Pinpoint the cell where the given text exists, returning its [x, y] midpoint coordinate. 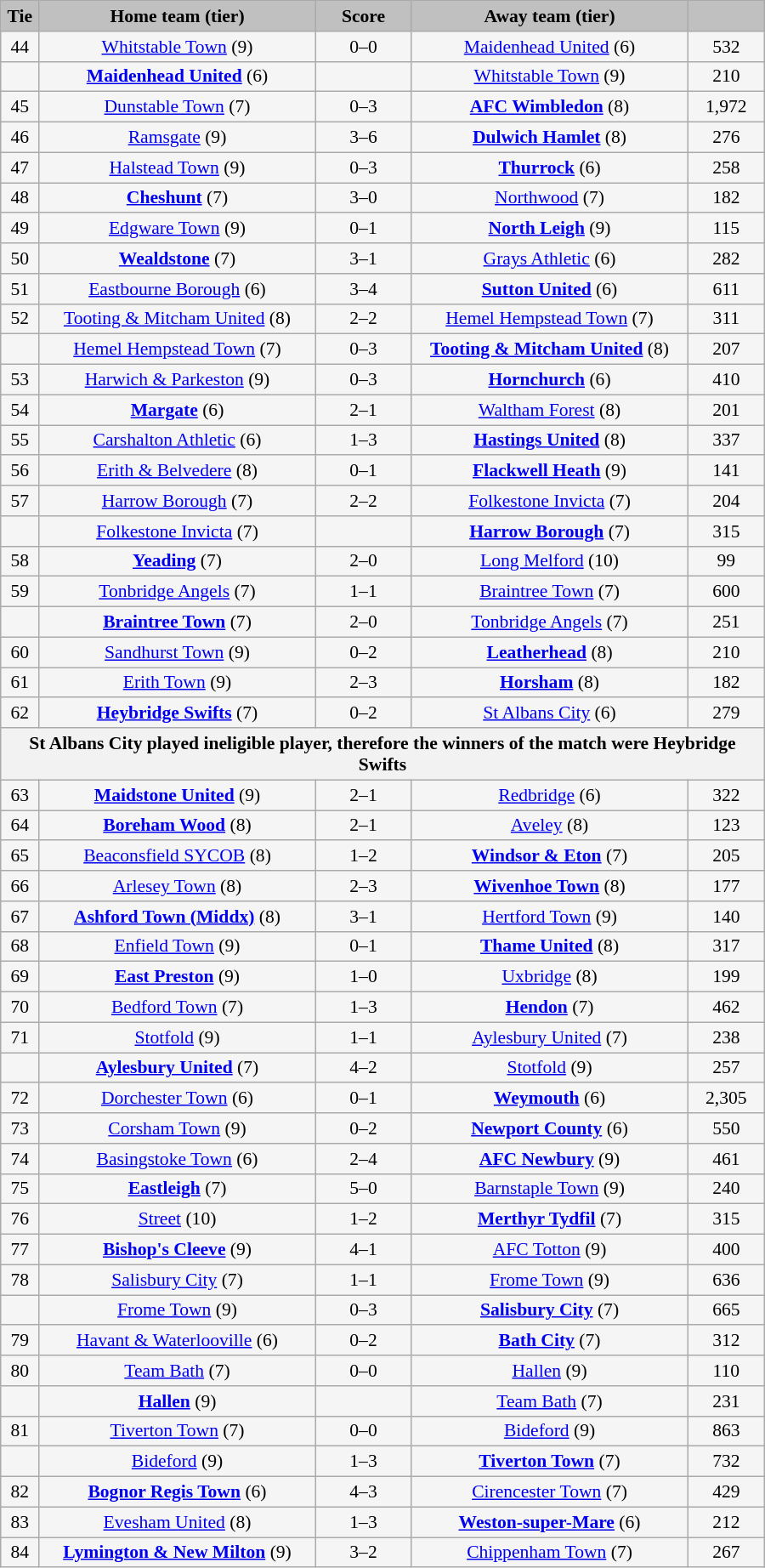
Dunstable Town (7) [178, 107]
Heybridge Swifts (7) [178, 713]
60 [20, 652]
282 [726, 258]
Barnstaple Town (9) [550, 1189]
74 [20, 1159]
550 [726, 1128]
72 [20, 1099]
276 [726, 138]
Bognor Regis Town (6) [178, 1492]
1,972 [726, 107]
322 [726, 795]
Cirencester Town (7) [550, 1492]
429 [726, 1492]
207 [726, 349]
Beaconsfield SYCOB (8) [178, 856]
Redbridge (6) [550, 795]
4–1 [363, 1250]
45 [20, 107]
257 [726, 1068]
Boreham Wood (8) [178, 826]
50 [20, 258]
Leatherhead (8) [550, 652]
76 [20, 1219]
3–4 [363, 289]
66 [20, 886]
80 [20, 1371]
231 [726, 1401]
312 [726, 1341]
3–0 [363, 198]
Bishop's Cleeve (9) [178, 1250]
Hertford Town (9) [550, 917]
665 [726, 1310]
Margate (6) [178, 410]
600 [726, 592]
83 [20, 1522]
51 [20, 289]
311 [726, 319]
Erith & Belvedere (8) [178, 471]
Tie [20, 16]
69 [20, 977]
Waltham Forest (8) [550, 410]
Hastings United (8) [550, 440]
Evesham United (8) [178, 1522]
Halstead Town (9) [178, 168]
Hendon (7) [550, 1008]
205 [726, 856]
Basingstoke Town (6) [178, 1159]
84 [20, 1553]
212 [726, 1522]
532 [726, 47]
48 [20, 198]
99 [726, 561]
2,305 [726, 1099]
140 [726, 917]
Long Melford (10) [550, 561]
AFC Newbury (9) [550, 1159]
56 [20, 471]
Thame United (8) [550, 946]
611 [726, 289]
636 [726, 1280]
AFC Totton (9) [550, 1250]
58 [20, 561]
Thurrock (6) [550, 168]
267 [726, 1553]
46 [20, 138]
Merthyr Tydfil (7) [550, 1219]
Windsor & Eton (7) [550, 856]
238 [726, 1037]
70 [20, 1008]
Dulwich Hamlet (8) [550, 138]
Wealdstone (7) [178, 258]
400 [726, 1250]
Harwich & Parkeston (9) [178, 380]
81 [20, 1431]
Ashford Town (Middx) (8) [178, 917]
Arlesey Town (8) [178, 886]
240 [726, 1189]
59 [20, 592]
251 [726, 622]
Horsham (8) [550, 683]
410 [726, 380]
110 [726, 1371]
Maidstone United (9) [178, 795]
82 [20, 1492]
Chippenham Town (7) [550, 1553]
Dorchester Town (6) [178, 1099]
337 [726, 440]
Hornchurch (6) [550, 380]
461 [726, 1159]
201 [726, 410]
Edgware Town (9) [178, 229]
317 [726, 946]
115 [726, 229]
57 [20, 501]
Street (10) [178, 1219]
AFC Wimbledon (8) [550, 107]
Home team (tier) [178, 16]
141 [726, 471]
61 [20, 683]
44 [20, 47]
4–3 [363, 1492]
Eastleigh (7) [178, 1189]
52 [20, 319]
Weston-super-Mare (6) [550, 1522]
Corsham Town (9) [178, 1128]
47 [20, 168]
5–0 [363, 1189]
Havant & Waterlooville (6) [178, 1341]
2–4 [363, 1159]
Bedford Town (7) [178, 1008]
73 [20, 1128]
732 [726, 1462]
1–0 [363, 977]
Sutton United (6) [550, 289]
Carshalton Athletic (6) [178, 440]
199 [726, 977]
Lymington & New Milton (9) [178, 1553]
77 [20, 1250]
St Albans City played ineligible player, therefore the winners of the match were Heybridge Swifts [382, 753]
Enfield Town (9) [178, 946]
Wivenhoe Town (8) [550, 886]
Ramsgate (9) [178, 138]
Sandhurst Town (9) [178, 652]
65 [20, 856]
49 [20, 229]
78 [20, 1280]
258 [726, 168]
177 [726, 886]
Northwood (7) [550, 198]
63 [20, 795]
Uxbridge (8) [550, 977]
Score [363, 16]
Away team (tier) [550, 16]
55 [20, 440]
4–2 [363, 1068]
Newport County (6) [550, 1128]
67 [20, 917]
Erith Town (9) [178, 683]
3–2 [363, 1553]
54 [20, 410]
123 [726, 826]
71 [20, 1037]
Eastbourne Borough (6) [178, 289]
Cheshunt (7) [178, 198]
64 [20, 826]
863 [726, 1431]
279 [726, 713]
East Preston (9) [178, 977]
North Leigh (9) [550, 229]
53 [20, 380]
Bath City (7) [550, 1341]
3–6 [363, 138]
Weymouth (6) [550, 1099]
68 [20, 946]
Grays Athletic (6) [550, 258]
462 [726, 1008]
Aveley (8) [550, 826]
79 [20, 1341]
62 [20, 713]
St Albans City (6) [550, 713]
Yeading (7) [178, 561]
204 [726, 501]
75 [20, 1189]
Flackwell Heath (9) [550, 471]
